Return the (x, y) coordinate for the center point of the cell that contains the specified text.  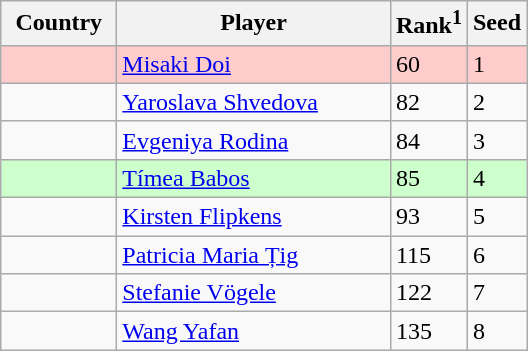
Patricia Maria Țig (254, 255)
4 (496, 178)
82 (428, 102)
Evgeniya Rodina (254, 140)
Kirsten Flipkens (254, 217)
1 (496, 64)
Rank1 (428, 24)
Player (254, 24)
135 (428, 331)
93 (428, 217)
Country (59, 24)
85 (428, 178)
122 (428, 293)
Tímea Babos (254, 178)
Yaroslava Shvedova (254, 102)
7 (496, 293)
6 (496, 255)
3 (496, 140)
Seed (496, 24)
Wang Yafan (254, 331)
115 (428, 255)
2 (496, 102)
5 (496, 217)
84 (428, 140)
8 (496, 331)
60 (428, 64)
Stefanie Vögele (254, 293)
Misaki Doi (254, 64)
